Search for the cell housing the specified text and yield its [x, y] center coordinate. 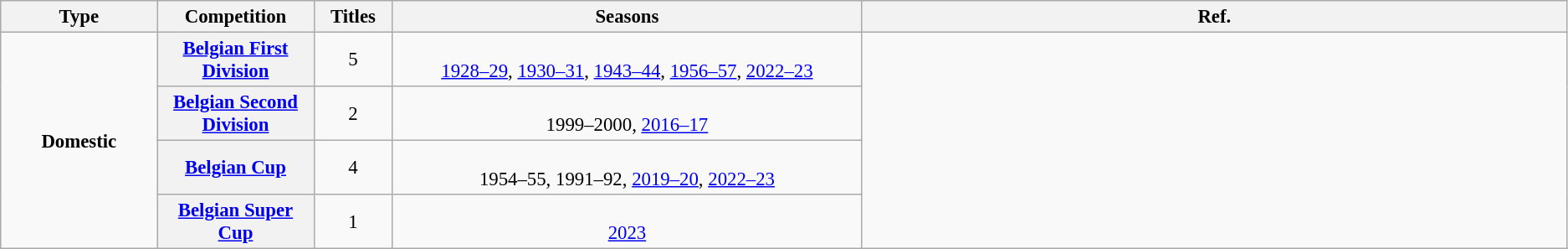
1954–55, 1991–92, 2019–20, 2022–23 [628, 168]
Ref. [1214, 17]
Type [79, 17]
Domestic [79, 141]
1 [353, 221]
1999–2000, 2016–17 [628, 114]
2023 [628, 221]
Belgian Cup [236, 168]
Titles [353, 17]
Belgian Second Division [236, 114]
Belgian First Division [236, 60]
5 [353, 60]
Belgian Super Cup [236, 221]
4 [353, 168]
Competition [236, 17]
Seasons [628, 17]
2 [353, 114]
1928–29, 1930–31, 1943–44, 1956–57, 2022–23 [628, 60]
